Detect which cell encompasses the target text, then output its [X, Y] center coordinate. 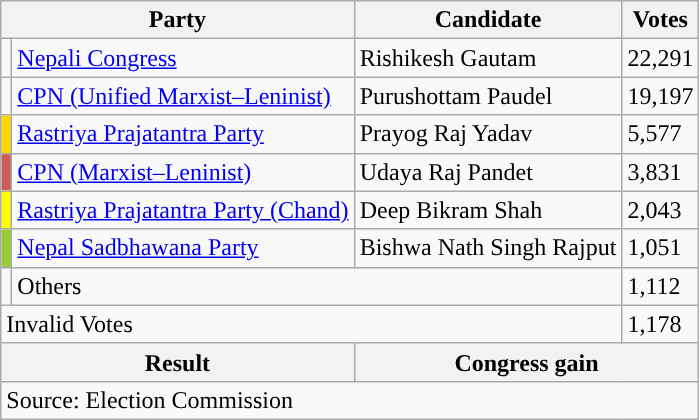
Nepal Sadbhawana Party [183, 248]
Result [178, 362]
3,831 [660, 172]
Nepali Congress [183, 58]
CPN (Unified Marxist–Leninist) [183, 96]
5,577 [660, 134]
Invalid Votes [312, 324]
1,178 [660, 324]
2,043 [660, 210]
Rastriya Prajatantra Party [183, 134]
Deep Bikram Shah [488, 210]
Party [178, 20]
Prayog Raj Yadav [488, 134]
Udaya Raj Pandet [488, 172]
Source: Election Commission [350, 400]
Votes [660, 20]
1,051 [660, 248]
CPN (Marxist–Leninist) [183, 172]
Candidate [488, 20]
Bishwa Nath Singh Rajput [488, 248]
Rishikesh Gautam [488, 58]
1,112 [660, 286]
Rastriya Prajatantra Party (Chand) [183, 210]
Congress gain [526, 362]
22,291 [660, 58]
Others [317, 286]
Purushottam Paudel [488, 96]
19,197 [660, 96]
